Scan for the cell matching the given text and deliver its (x, y) coordinate at center. 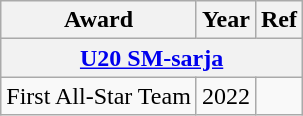
2022 (226, 96)
Award (99, 20)
Year (226, 20)
Ref (278, 20)
U20 SM-sarja (152, 58)
First All-Star Team (99, 96)
